From the cell containing the given text, extract its center point as [x, y] coordinate. 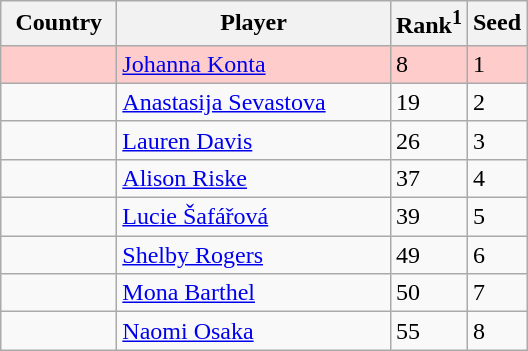
Alison Riske [254, 178]
Shelby Rogers [254, 255]
26 [428, 140]
Rank1 [428, 24]
Naomi Osaka [254, 331]
50 [428, 293]
5 [496, 217]
37 [428, 178]
2 [496, 102]
Lucie Šafářová [254, 217]
Anastasija Sevastova [254, 102]
1 [496, 64]
7 [496, 293]
55 [428, 331]
49 [428, 255]
3 [496, 140]
Mona Barthel [254, 293]
6 [496, 255]
39 [428, 217]
Seed [496, 24]
19 [428, 102]
Johanna Konta [254, 64]
Player [254, 24]
Country [59, 24]
Lauren Davis [254, 140]
4 [496, 178]
